Pinpoint the cell where the given text exists, returning its (x, y) midpoint coordinate. 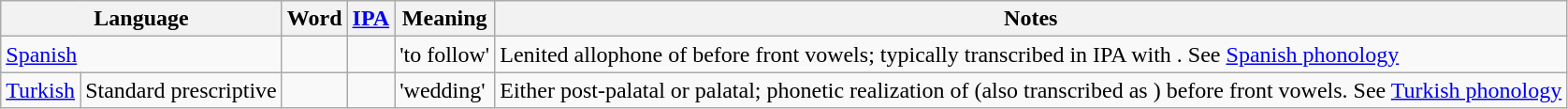
Language (142, 19)
Spanish (142, 54)
Meaning (445, 19)
IPA (370, 19)
'wedding' (445, 90)
Word (314, 19)
Lenited allophone of before front vowels; typically transcribed in IPA with . See Spanish phonology (1031, 54)
Standard prescriptive (181, 90)
Turkish (41, 90)
Notes (1031, 19)
'to follow' (445, 54)
Either post-palatal or palatal; phonetic realization of (also transcribed as ) before front vowels. See Turkish phonology (1031, 90)
